Search for the cell housing the specified text and yield its (X, Y) center coordinate. 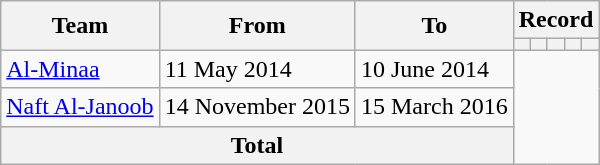
Record (556, 20)
Team (80, 26)
14 November 2015 (257, 107)
15 March 2016 (434, 107)
From (257, 26)
To (434, 26)
10 June 2014 (434, 69)
Naft Al-Janoob (80, 107)
Total (257, 145)
Al-Minaa (80, 69)
11 May 2014 (257, 69)
